Output the [x, y] coordinate of the center of the cell containing the given text.  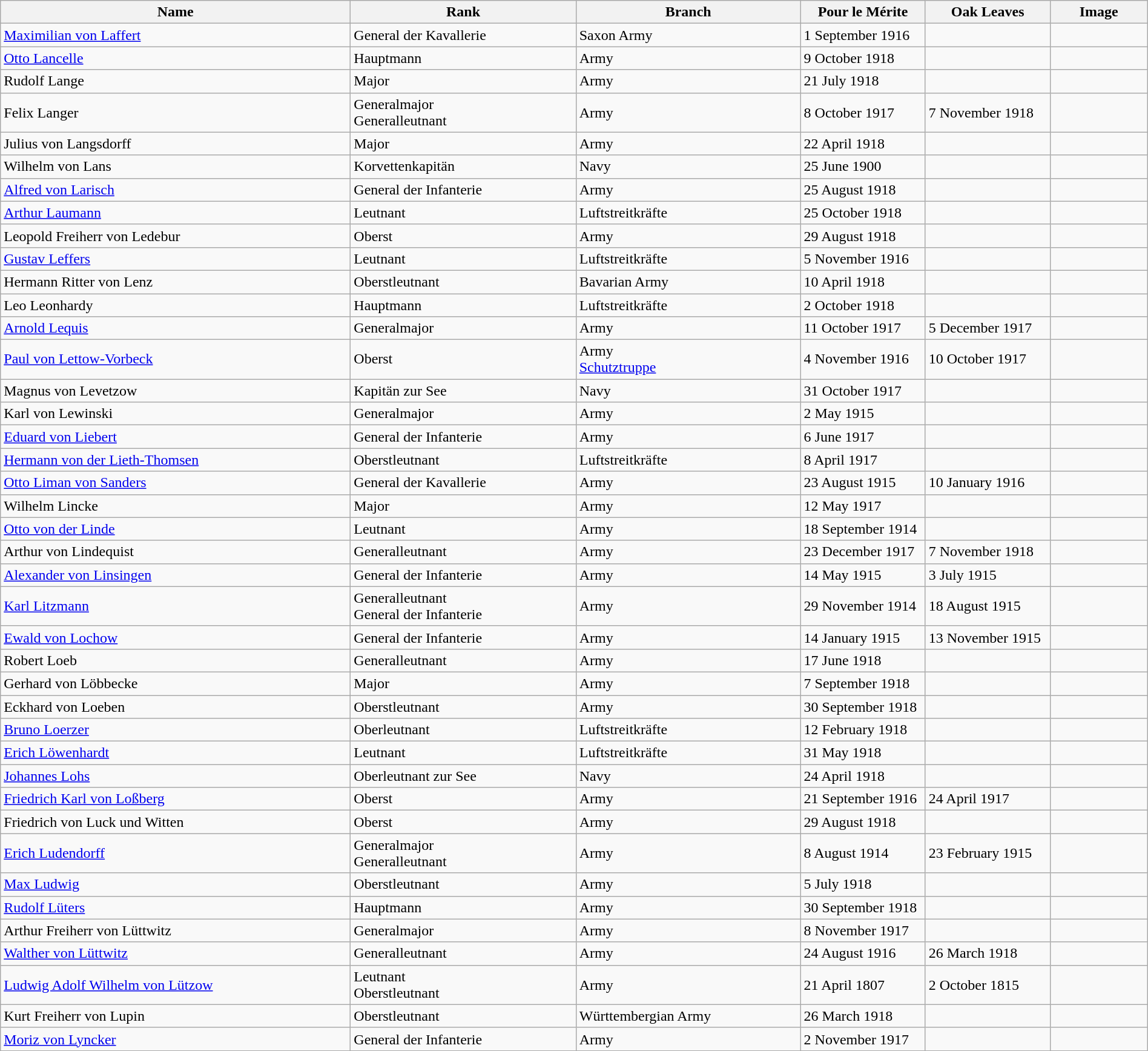
22 April 1918 [863, 144]
Arthur Laumann [176, 213]
Ludwig Adolf Wilhelm von Lützow [176, 985]
1 September 1916 [863, 35]
Alfred von Larisch [176, 190]
5 July 1918 [863, 884]
Hermann Ritter von Lenz [176, 282]
Arthur von Lindequist [176, 552]
Wilhelm von Lans [176, 167]
Bavarian Army [688, 282]
Walther von Lüttwitz [176, 953]
24 April 1918 [863, 776]
2 November 1917 [863, 1039]
Oberleutnant [463, 730]
6 June 1917 [863, 437]
Image [1098, 12]
Arnold Lequis [176, 328]
Eckhard von Loeben [176, 707]
23 December 1917 [863, 552]
GeneralleutnantGeneral der Infanterie [463, 606]
17 June 1918 [863, 660]
Leo Leonhardy [176, 305]
Saxon Army [688, 35]
Maximilian von Laffert [176, 35]
Otto von der Linde [176, 529]
3 July 1915 [988, 575]
Moriz von Lyncker [176, 1039]
8 August 1914 [863, 853]
8 October 1917 [863, 113]
Arthur Freiherr von Lüttwitz [176, 930]
Pour le Mérite [863, 12]
Julius von Langsdorff [176, 144]
8 November 1917 [863, 930]
24 April 1917 [988, 799]
21 April 1807 [863, 985]
Magnus von Levetzow [176, 391]
Rudolf Lüters [176, 907]
2 October 1815 [988, 985]
Friedrich Karl von Loßberg [176, 799]
Oak Leaves [988, 12]
11 October 1917 [863, 328]
4 November 1916 [863, 360]
Ewald von Lochow [176, 637]
Paul von Lettow-Vorbeck [176, 360]
2 May 1915 [863, 414]
Kurt Freiherr von Lupin [176, 1016]
Alexander von Linsingen [176, 575]
13 November 1915 [988, 637]
21 July 1918 [863, 81]
12 May 1917 [863, 506]
Wilhelm Lincke [176, 506]
2 October 1918 [863, 305]
31 October 1917 [863, 391]
Johannes Lohs [176, 776]
5 December 1917 [988, 328]
Otto Lancelle [176, 58]
Oberleutnant zur See [463, 776]
18 September 1914 [863, 529]
8 April 1917 [863, 460]
Max Ludwig [176, 884]
Gustav Leffers [176, 259]
12 February 1918 [863, 730]
Korvettenkapitän [463, 167]
Robert Loeb [176, 660]
5 November 1916 [863, 259]
Branch [688, 12]
14 May 1915 [863, 575]
23 August 1915 [863, 483]
31 May 1918 [863, 753]
25 August 1918 [863, 190]
9 October 1918 [863, 58]
21 September 1916 [863, 799]
10 January 1916 [988, 483]
Kapitän zur See [463, 391]
Name [176, 12]
Hermann von der Lieth-Thomsen [176, 460]
Erich Ludendorff [176, 853]
Württembergian Army [688, 1016]
25 October 1918 [863, 213]
10 April 1918 [863, 282]
10 October 1917 [988, 360]
25 June 1900 [863, 167]
Karl Litzmann [176, 606]
LeutnantOberstleutnant [463, 985]
Otto Liman von Sanders [176, 483]
7 September 1918 [863, 683]
Gerhard von Löbbecke [176, 683]
Eduard von Liebert [176, 437]
29 November 1914 [863, 606]
Bruno Loerzer [176, 730]
Erich Löwenhardt [176, 753]
Friedrich von Luck und Witten [176, 822]
23 February 1915 [988, 853]
Leopold Freiherr von Ledebur [176, 236]
14 January 1915 [863, 637]
Felix Langer [176, 113]
Karl von Lewinski [176, 414]
24 August 1916 [863, 953]
Rudolf Lange [176, 81]
18 August 1915 [988, 606]
Rank [463, 12]
ArmySchutztruppe [688, 360]
